Return (x, y) of the center of cell containing provided text 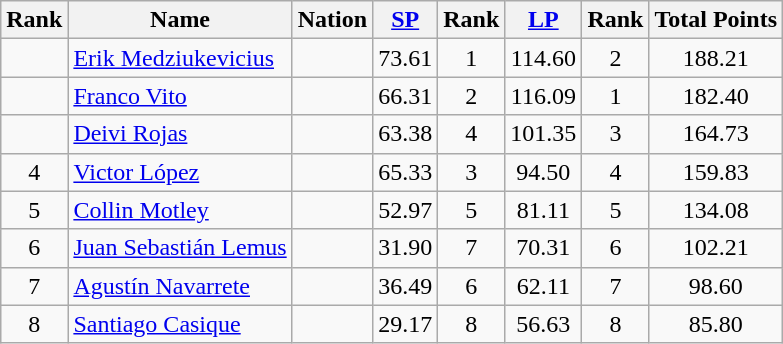
52.97 (406, 210)
114.60 (544, 58)
63.38 (406, 134)
188.21 (716, 58)
66.31 (406, 96)
LP (544, 20)
62.11 (544, 286)
164.73 (716, 134)
182.40 (716, 96)
102.21 (716, 248)
Erik Medziukevicius (180, 58)
SP (406, 20)
Juan Sebastián Lemus (180, 248)
Santiago Casique (180, 324)
Victor López (180, 172)
101.35 (544, 134)
Total Points (716, 20)
98.60 (716, 286)
36.49 (406, 286)
Collin Motley (180, 210)
70.31 (544, 248)
94.50 (544, 172)
29.17 (406, 324)
56.63 (544, 324)
65.33 (406, 172)
31.90 (406, 248)
Name (180, 20)
116.09 (544, 96)
Franco Vito (180, 96)
Agustín Navarrete (180, 286)
73.61 (406, 58)
Nation (332, 20)
Deivi Rojas (180, 134)
81.11 (544, 210)
159.83 (716, 172)
134.08 (716, 210)
85.80 (716, 324)
